Identify which cell holds the provided text, then report its [x, y] central coordinate. 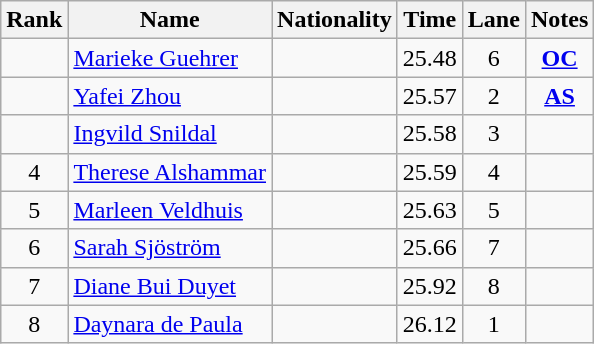
25.92 [430, 286]
AS [559, 96]
2 [494, 96]
25.57 [430, 96]
Sarah Sjöström [170, 248]
Ingvild Snildal [170, 134]
25.63 [430, 210]
3 [494, 134]
Nationality [335, 20]
26.12 [430, 324]
25.59 [430, 172]
Time [430, 20]
Name [170, 20]
Marieke Guehrer [170, 58]
Daynara de Paula [170, 324]
Lane [494, 20]
1 [494, 324]
Yafei Zhou [170, 96]
Notes [559, 20]
25.66 [430, 248]
25.48 [430, 58]
Diane Bui Duyet [170, 286]
25.58 [430, 134]
Rank [34, 20]
Marleen Veldhuis [170, 210]
OC [559, 58]
Therese Alshammar [170, 172]
